Extract the [X, Y] coordinate from the center of the cell holding the provided text.  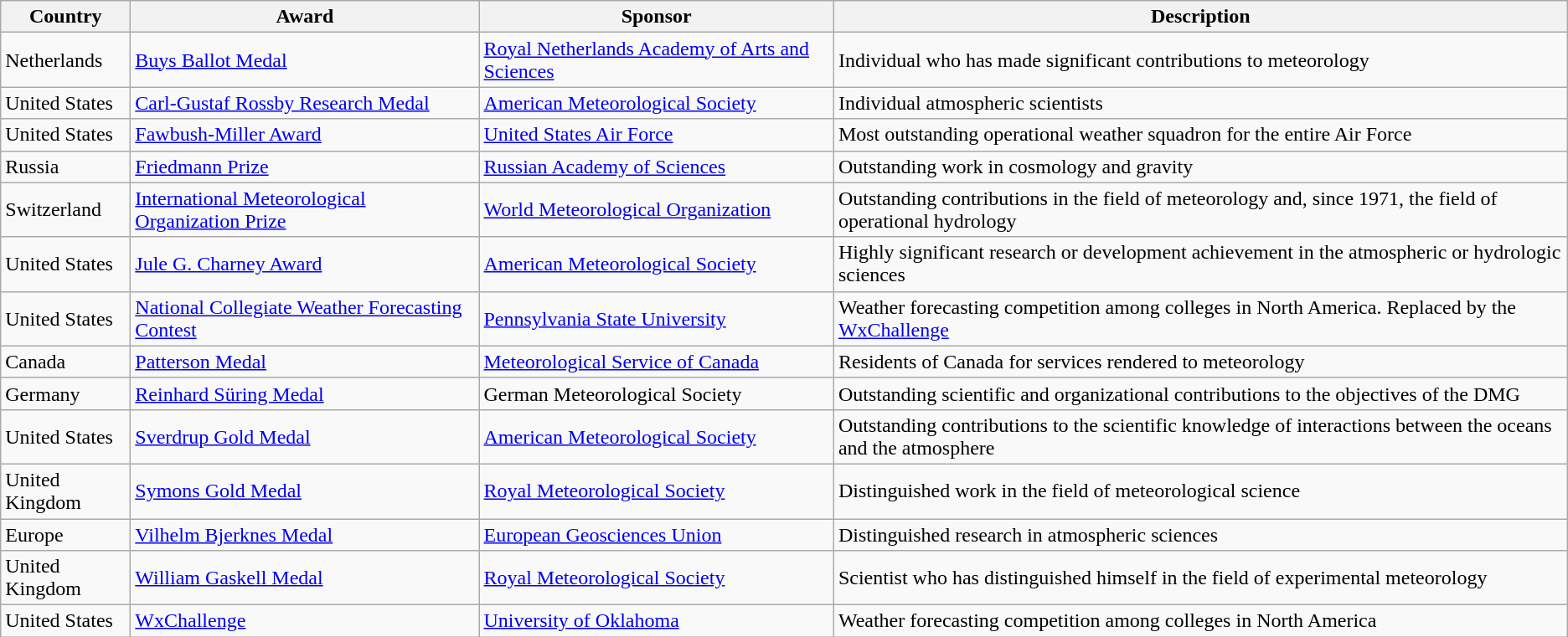
Weather forecasting competition among colleges in North America [1200, 621]
Outstanding contributions to the scientific knowledge of interactions between the oceans and the atmosphere [1200, 437]
Russia [65, 167]
United States Air Force [657, 135]
William Gaskell Medal [305, 578]
Friedmann Prize [305, 167]
Switzerland [65, 209]
International Meteorological Organization Prize [305, 209]
Pennsylvania State University [657, 318]
Symons Gold Medal [305, 491]
Royal Netherlands Academy of Arts and Sciences [657, 60]
Outstanding work in cosmology and gravity [1200, 167]
Patterson Medal [305, 362]
Residents of Canada for services rendered to meteorology [1200, 362]
German Meteorological Society [657, 393]
Country [65, 17]
Meteorological Service of Canada [657, 362]
Netherlands [65, 60]
Canada [65, 362]
Distinguished work in the field of meteorological science [1200, 491]
Sverdrup Gold Medal [305, 437]
Description [1200, 17]
Europe [65, 535]
Jule G. Charney Award [305, 265]
Russian Academy of Sciences [657, 167]
Vilhelm Bjerknes Medal [305, 535]
Individual who has made significant contributions to meteorology [1200, 60]
Individual atmospheric scientists [1200, 103]
World Meteorological Organization [657, 209]
Award [305, 17]
Most outstanding operational weather squadron for the entire Air Force [1200, 135]
Weather forecasting competition among colleges in North America. Replaced by the WxChallenge [1200, 318]
Sponsor [657, 17]
Distinguished research in atmospheric sciences [1200, 535]
WxChallenge [305, 621]
Carl-Gustaf Rossby Research Medal [305, 103]
National Collegiate Weather Forecasting Contest [305, 318]
Fawbush-Miller Award [305, 135]
Highly significant research or development achievement in the atmospheric or hydrologic sciences [1200, 265]
Reinhard Süring Medal [305, 393]
University of Oklahoma [657, 621]
Buys Ballot Medal [305, 60]
Outstanding contributions in the field of meteorology and, since 1971, the field of operational hydrology [1200, 209]
Scientist who has distinguished himself in the field of experimental meteorology [1200, 578]
Germany [65, 393]
Outstanding scientific and organizational contributions to the objectives of the DMG [1200, 393]
European Geosciences Union [657, 535]
